Capture the cell that displays the provided text and extract its [X, Y] central coordinate. 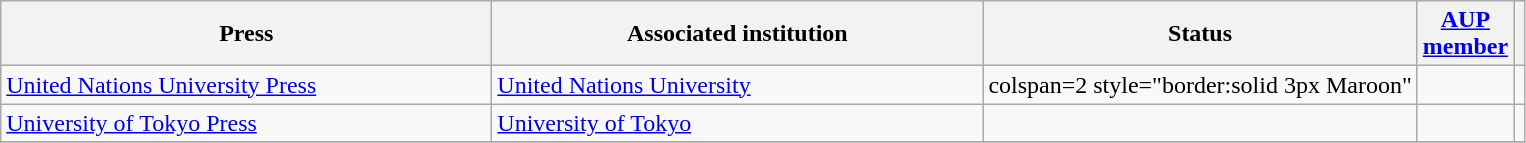
United Nations University [738, 85]
University of Tokyo Press [246, 123]
University of Tokyo [738, 123]
Status [1200, 34]
United Nations University Press [246, 85]
colspan=2 style="border:solid 3px Maroon" [1200, 85]
AUPmember [1465, 34]
Press [246, 34]
Associated institution [738, 34]
